Find where the given text appears and provide that cell's center as [X, Y] coordinate. 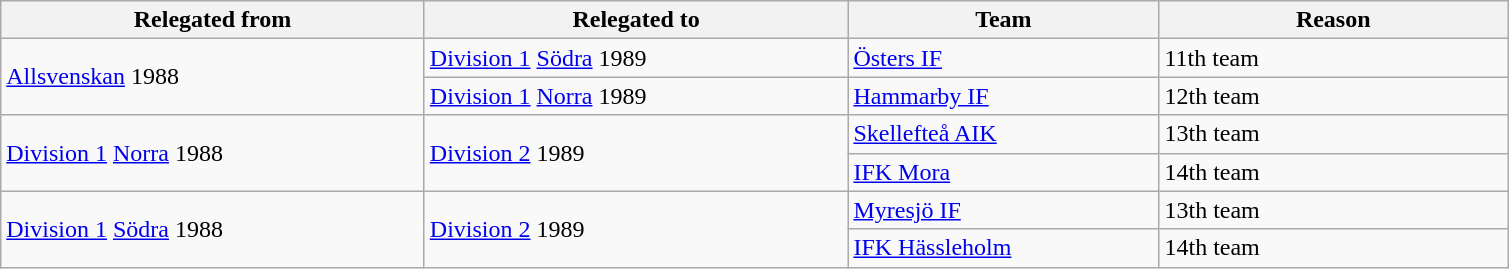
11th team [1334, 58]
Relegated from [213, 20]
Skellefteå AIK [1004, 134]
IFK Hässleholm [1004, 248]
Allsvenskan 1988 [213, 77]
Reason [1334, 20]
Myresjö IF [1004, 210]
Division 1 Södra 1988 [213, 229]
Hammarby IF [1004, 96]
Östers IF [1004, 58]
Division 1 Norra 1989 [636, 96]
12th team [1334, 96]
Division 1 Södra 1989 [636, 58]
Team [1004, 20]
Relegated to [636, 20]
IFK Mora [1004, 172]
Division 1 Norra 1988 [213, 153]
